Detect which cell encompasses the target text, then output its [X, Y] center coordinate. 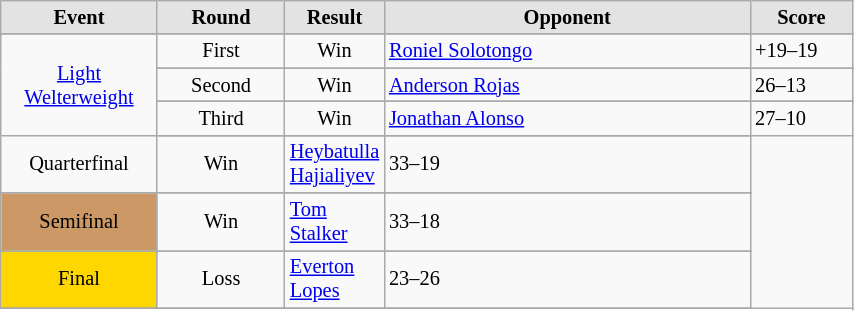
Second [221, 85]
Jonathan Alonso [567, 118]
Semifinal [79, 222]
Round [221, 17]
23–26 [567, 279]
Loss [221, 279]
Light Welterweight [79, 84]
+19–19 [801, 51]
27–10 [801, 118]
Event [79, 17]
Third [221, 118]
33–19 [567, 164]
Heybatulla Hajialiyev [334, 164]
Anderson Rojas [567, 85]
Quarterfinal [79, 164]
Opponent [567, 17]
Everton Lopes [334, 279]
Roniel Solotongo [567, 51]
26–13 [801, 85]
Tom Stalker [334, 222]
33–18 [567, 222]
First [221, 51]
Score [801, 17]
Result [334, 17]
Final [79, 279]
